Provide the (X, Y) coordinate of the cell's center where the given text is located.  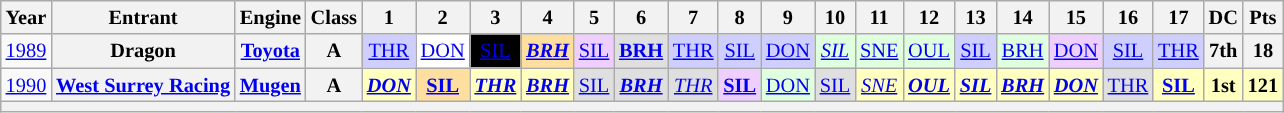
Dragon (143, 51)
Pts (1263, 17)
15 (1076, 17)
7 (693, 17)
1989 (26, 51)
4 (548, 17)
3 (496, 17)
Engine (270, 17)
West Surrey Racing (143, 85)
13 (976, 17)
16 (1128, 17)
12 (929, 17)
9 (788, 17)
18 (1263, 51)
1990 (26, 85)
Mugen (270, 85)
17 (1178, 17)
8 (740, 17)
11 (879, 17)
10 (835, 17)
Year (26, 17)
Toyota (270, 51)
DC (1224, 17)
5 (594, 17)
7th (1224, 51)
1st (1224, 85)
14 (1022, 17)
6 (641, 17)
2 (443, 17)
Class (334, 17)
1 (389, 17)
121 (1263, 85)
Entrant (143, 17)
